Capture the cell that displays the provided text and extract its (X, Y) central coordinate. 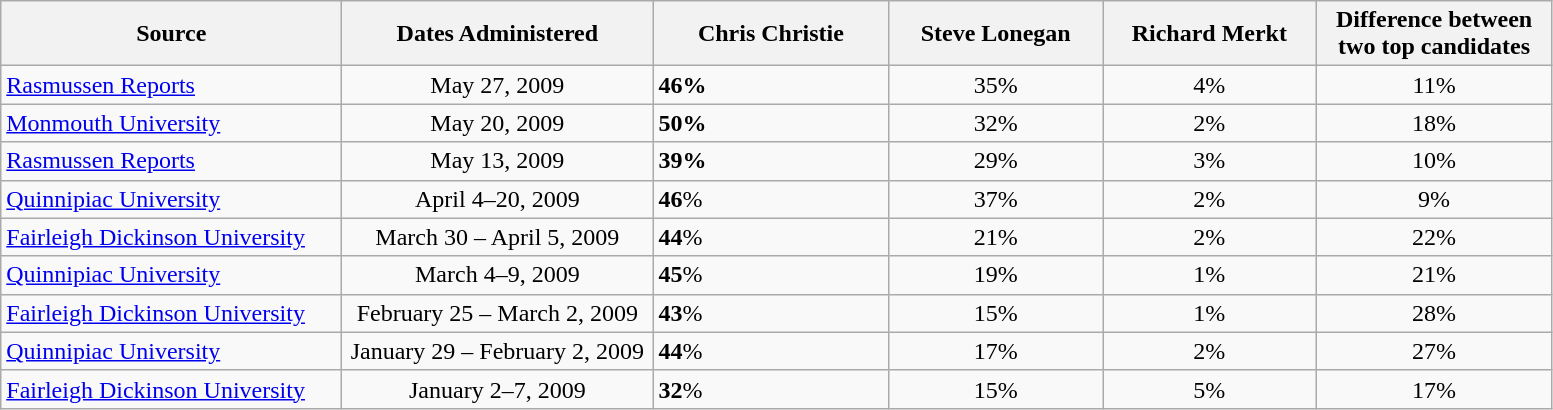
4% (1209, 85)
28% (1434, 313)
22% (1434, 237)
3% (1209, 161)
May 20, 2009 (498, 123)
35% (996, 85)
10% (1434, 161)
18% (1434, 123)
March 30 – April 5, 2009 (498, 237)
March 4–9, 2009 (498, 275)
Richard Merkt (1209, 34)
Steve Lonegan (996, 34)
February 25 – March 2, 2009 (498, 313)
27% (1434, 351)
39% (771, 161)
9% (1434, 199)
Chris Christie (771, 34)
Monmouth University (172, 123)
May 13, 2009 (498, 161)
37% (996, 199)
5% (1209, 389)
29% (996, 161)
Source (172, 34)
50% (771, 123)
45% (771, 275)
January 2–7, 2009 (498, 389)
Difference between two top candidates (1434, 34)
11% (1434, 85)
Dates Administered (498, 34)
19% (996, 275)
43% (771, 313)
January 29 – February 2, 2009 (498, 351)
May 27, 2009 (498, 85)
April 4–20, 2009 (498, 199)
